Identify which cell holds the provided text, then report its [X, Y] central coordinate. 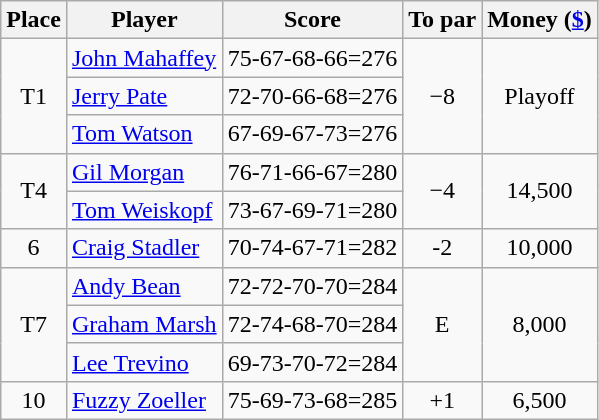
69-73-70-72=284 [312, 362]
Place [34, 20]
+1 [442, 400]
Tom Weiskopf [144, 210]
8,000 [540, 324]
−4 [442, 191]
E [442, 324]
6 [34, 248]
Andy Bean [144, 286]
T4 [34, 191]
Graham Marsh [144, 324]
Score [312, 20]
Tom Watson [144, 134]
72-70-66-68=276 [312, 96]
10 [34, 400]
70-74-67-71=282 [312, 248]
72-74-68-70=284 [312, 324]
72-72-70-70=284 [312, 286]
73-67-69-71=280 [312, 210]
Money ($) [540, 20]
Lee Trevino [144, 362]
67-69-67-73=276 [312, 134]
75-69-73-68=285 [312, 400]
Fuzzy Zoeller [144, 400]
T7 [34, 324]
14,500 [540, 191]
-2 [442, 248]
75-67-68-66=276 [312, 58]
−8 [442, 96]
Player [144, 20]
To par [442, 20]
76-71-66-67=280 [312, 172]
Playoff [540, 96]
Craig Stadler [144, 248]
John Mahaffey [144, 58]
10,000 [540, 248]
Jerry Pate [144, 96]
T1 [34, 96]
Gil Morgan [144, 172]
6,500 [540, 400]
